Pinpoint the cell where the given text exists, returning its (x, y) midpoint coordinate. 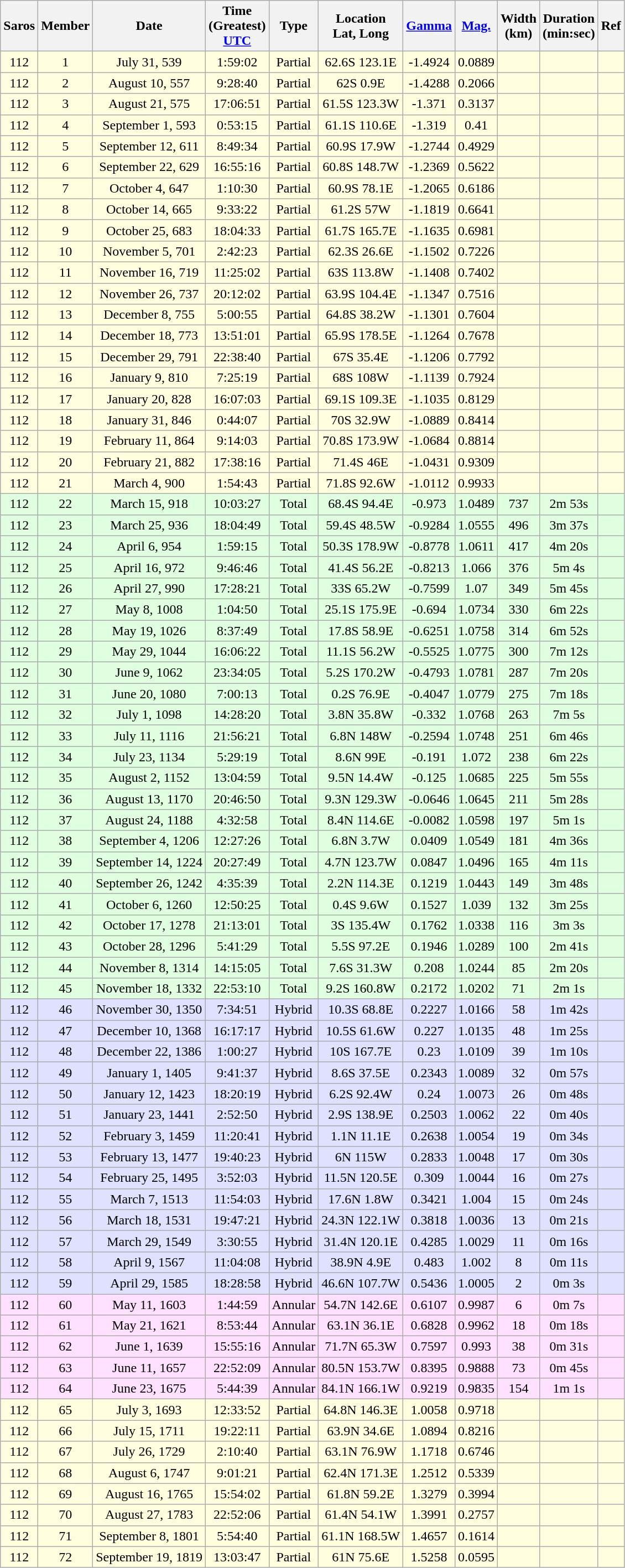
0.4929 (476, 146)
0.2S 76.9E (361, 694)
October 14, 665 (149, 209)
1.0775 (476, 652)
-1.1819 (429, 209)
April 6, 954 (149, 546)
9 (65, 230)
31 (65, 694)
1.0758 (476, 630)
2m 20s (569, 968)
63S 113.8W (361, 272)
1.0645 (476, 799)
12:27:26 (237, 841)
October 4, 647 (149, 188)
1.0611 (476, 546)
2.9S 138.9E (361, 1115)
7m 5s (569, 715)
0m 40s (569, 1115)
7m 12s (569, 652)
10.5S 61.6W (361, 1031)
17.8S 58.9E (361, 630)
44 (65, 968)
61.8N 59.2E (361, 1494)
March 29, 1549 (149, 1241)
11.1S 56.2W (361, 652)
8:49:34 (237, 146)
August 27, 1783 (149, 1515)
-1.371 (429, 104)
61 (65, 1326)
9:01:21 (237, 1473)
1.004 (476, 1199)
May 21, 1621 (149, 1326)
69.1S 109.3E (361, 399)
72 (65, 1557)
19:22:11 (237, 1431)
1:59:02 (237, 62)
0m 3s (569, 1283)
0.9718 (476, 1410)
-1.2065 (429, 188)
59.4S 48.5W (361, 525)
17:28:21 (237, 588)
1.0054 (476, 1136)
0m 16s (569, 1241)
9:14:03 (237, 441)
-0.694 (429, 609)
4:32:58 (237, 820)
31.4N 120.1E (361, 1241)
13:04:59 (237, 778)
May 19, 1026 (149, 630)
18:04:49 (237, 525)
7.6S 31.3W (361, 968)
1.1N 11.1E (361, 1136)
0.227 (429, 1031)
15:54:02 (237, 1494)
68S 108W (361, 378)
5m 55s (569, 778)
36 (65, 799)
-1.1035 (429, 399)
737 (519, 504)
-0.4047 (429, 694)
3m 37s (569, 525)
34 (65, 757)
11:20:41 (237, 1136)
0.1527 (429, 904)
August 10, 557 (149, 83)
35 (65, 778)
41 (65, 904)
14 (65, 336)
0.7792 (476, 357)
2:10:40 (237, 1452)
-1.1408 (429, 272)
June 23, 1675 (149, 1389)
-0.2594 (429, 736)
0.208 (429, 968)
61.1S 110.6E (361, 125)
September 22, 629 (149, 167)
6.8N 148W (361, 736)
1.4657 (429, 1536)
0.7597 (429, 1347)
2:52:50 (237, 1115)
33S 65.2W (361, 588)
40 (65, 883)
-0.9284 (429, 525)
November 18, 1332 (149, 989)
-0.6251 (429, 630)
5m 1s (569, 820)
1:04:50 (237, 609)
0.0595 (476, 1557)
1.0062 (476, 1115)
0.2503 (429, 1115)
0.2757 (476, 1515)
10:03:27 (237, 504)
0.6186 (476, 188)
-1.4288 (429, 83)
4m 11s (569, 862)
-1.319 (429, 125)
1.0135 (476, 1031)
May 29, 1044 (149, 652)
71.8S 92.6W (361, 483)
0m 7s (569, 1304)
June 1, 1639 (149, 1347)
7:00:13 (237, 694)
0m 34s (569, 1136)
1.072 (476, 757)
August 24, 1188 (149, 820)
62.6S 123.1E (361, 62)
154 (519, 1389)
August 2, 1152 (149, 778)
0.7402 (476, 272)
5m 45s (569, 588)
1.0748 (476, 736)
0.9219 (429, 1389)
5m 28s (569, 799)
70 (65, 1515)
-1.1347 (429, 294)
25 (65, 567)
70S 32.9W (361, 420)
27 (65, 609)
0.7226 (476, 251)
70.8S 173.9W (361, 441)
57 (65, 1241)
-0.8213 (429, 567)
September 12, 611 (149, 146)
149 (519, 883)
4 (65, 125)
50.3S 178.9W (361, 546)
63.9N 34.6E (361, 1431)
330 (519, 609)
9:46:46 (237, 567)
0.9987 (476, 1304)
March 7, 1513 (149, 1199)
251 (519, 736)
12 (65, 294)
Type (294, 26)
-0.332 (429, 715)
9:28:40 (237, 83)
-1.2744 (429, 146)
211 (519, 799)
25.1S 175.9E (361, 609)
22:53:10 (237, 989)
21 (65, 483)
1.002 (476, 1262)
0.7516 (476, 294)
February 11, 864 (149, 441)
49 (65, 1073)
0.3818 (429, 1220)
16:17:17 (237, 1031)
November 26, 737 (149, 294)
1.0779 (476, 694)
16:07:03 (237, 399)
62.3S 26.6E (361, 251)
0.5436 (429, 1283)
March 15, 918 (149, 504)
50 (65, 1094)
0:44:07 (237, 420)
1.0036 (476, 1220)
10.3S 68.8E (361, 1010)
Width(km) (519, 26)
1:44:59 (237, 1304)
62 (65, 1347)
March 4, 900 (149, 483)
0.6981 (476, 230)
16:55:16 (237, 167)
0.6828 (429, 1326)
2m 41s (569, 946)
November 30, 1350 (149, 1010)
41.4S 56.2E (361, 567)
0.5622 (476, 167)
22:52:09 (237, 1368)
June 9, 1062 (149, 673)
53 (65, 1157)
5:29:19 (237, 757)
-1.1635 (429, 230)
0.483 (429, 1262)
13:03:47 (237, 1557)
63.1N 36.1E (361, 1326)
1.0029 (476, 1241)
0.8395 (429, 1368)
November 16, 719 (149, 272)
1:59:15 (237, 546)
0m 31s (569, 1347)
7:34:51 (237, 1010)
-1.0112 (429, 483)
67S 35.4E (361, 357)
-1.0684 (429, 441)
0.4S 9.6W (361, 904)
9:33:22 (237, 209)
1.0166 (476, 1010)
-1.1139 (429, 378)
18:04:33 (237, 230)
July 15, 1711 (149, 1431)
10S 167.7E (361, 1052)
263 (519, 715)
1.0496 (476, 862)
1.0058 (429, 1410)
-0.8778 (429, 546)
3:52:03 (237, 1178)
1m 42s (569, 1010)
11:04:08 (237, 1262)
0.993 (476, 1347)
November 8, 1314 (149, 968)
-0.125 (429, 778)
September 19, 1819 (149, 1557)
287 (519, 673)
64.8N 146.3E (361, 1410)
23 (65, 525)
20:12:02 (237, 294)
11:54:03 (237, 1199)
0.5339 (476, 1473)
1.3279 (429, 1494)
13:51:01 (237, 336)
October 17, 1278 (149, 925)
0m 48s (569, 1094)
-0.973 (429, 504)
3m 3s (569, 925)
9.5N 14.4W (361, 778)
0m 45s (569, 1368)
1.0555 (476, 525)
73 (519, 1368)
2.2N 114.3E (361, 883)
September 4, 1206 (149, 841)
5:00:55 (237, 315)
64 (65, 1389)
July 26, 1729 (149, 1452)
5:54:40 (237, 1536)
24.3N 122.1W (361, 1220)
20:27:49 (237, 862)
0.9835 (476, 1389)
4m 36s (569, 841)
September 26, 1242 (149, 883)
18:20:19 (237, 1094)
63.9S 104.4E (361, 294)
1:54:43 (237, 483)
65 (65, 1410)
17.6N 1.8W (361, 1199)
20 (65, 462)
0.1946 (429, 946)
0.6107 (429, 1304)
0.0847 (429, 862)
August 21, 575 (149, 104)
0.9309 (476, 462)
1.0549 (476, 841)
6.8N 3.7W (361, 841)
0m 57s (569, 1073)
-1.1502 (429, 251)
376 (519, 567)
22:38:40 (237, 357)
September 8, 1801 (149, 1536)
63.1N 76.9W (361, 1452)
1.0048 (476, 1157)
July 31, 539 (149, 62)
52 (65, 1136)
1.0202 (476, 989)
42 (65, 925)
February 21, 882 (149, 462)
23:34:05 (237, 673)
0.309 (429, 1178)
0.7678 (476, 336)
60.9S 17.9W (361, 146)
Date (149, 26)
Member (65, 26)
3:30:55 (237, 1241)
12:50:25 (237, 904)
-1.2369 (429, 167)
1.039 (476, 904)
21:13:01 (237, 925)
54.7N 142.6E (361, 1304)
April 29, 1585 (149, 1283)
July 3, 1693 (149, 1410)
61.2S 57W (361, 209)
1.0443 (476, 883)
24 (65, 546)
-1.1264 (429, 336)
22:52:06 (237, 1515)
-0.7599 (429, 588)
1m 10s (569, 1052)
9.2S 160.8W (361, 989)
64.8S 38.2W (361, 315)
1.07 (476, 588)
56 (65, 1220)
0.2066 (476, 83)
68 (65, 1473)
0.1614 (476, 1536)
225 (519, 778)
-1.0889 (429, 420)
71.7N 65.3W (361, 1347)
September 14, 1224 (149, 862)
19:47:21 (237, 1220)
15:55:16 (237, 1347)
0.23 (429, 1052)
0.6746 (476, 1452)
1.0734 (476, 609)
1.0089 (476, 1073)
1.0768 (476, 715)
0m 21s (569, 1220)
0.41 (476, 125)
0.1219 (429, 883)
55 (65, 1199)
37 (65, 820)
June 20, 1080 (149, 694)
417 (519, 546)
LocationLat, Long (361, 26)
May 8, 1008 (149, 609)
0.8414 (476, 420)
3.8N 35.8W (361, 715)
-0.0646 (429, 799)
0.2343 (429, 1073)
69 (65, 1494)
349 (519, 588)
7m 18s (569, 694)
December 10, 1368 (149, 1031)
1.066 (476, 567)
4.7N 123.7W (361, 862)
18:28:58 (237, 1283)
April 16, 972 (149, 567)
0.8129 (476, 399)
0.2638 (429, 1136)
11.5N 120.5E (361, 1178)
17:06:51 (237, 104)
7 (65, 188)
21:56:21 (237, 736)
0.2833 (429, 1157)
47 (65, 1031)
0.9933 (476, 483)
19:40:23 (237, 1157)
0.6641 (476, 209)
8.4N 114.6E (361, 820)
-1.0431 (429, 462)
60 (65, 1304)
1.0685 (476, 778)
16:06:22 (237, 652)
314 (519, 630)
December 22, 1386 (149, 1052)
June 11, 1657 (149, 1368)
October 25, 683 (149, 230)
Mag. (476, 26)
11:25:02 (237, 272)
1 (65, 62)
0:53:15 (237, 125)
December 29, 791 (149, 357)
0.1762 (429, 925)
9:41:37 (237, 1073)
61N 75.6E (361, 1557)
60.9S 78.1E (361, 188)
0m 18s (569, 1326)
-0.5525 (429, 652)
1.0598 (476, 820)
46.6N 107.7W (361, 1283)
100 (519, 946)
February 3, 1459 (149, 1136)
-0.0082 (429, 820)
July 1, 1098 (149, 715)
62.4N 171.3E (361, 1473)
46 (65, 1010)
61.1N 168.5W (361, 1536)
300 (519, 652)
8:53:44 (237, 1326)
0.4285 (429, 1241)
67 (65, 1452)
January 31, 846 (149, 420)
5 (65, 146)
12:33:52 (237, 1410)
116 (519, 925)
85 (519, 968)
0.0409 (429, 841)
0m 11s (569, 1262)
November 5, 701 (149, 251)
February 25, 1495 (149, 1178)
238 (519, 757)
2:42:23 (237, 251)
1.0338 (476, 925)
197 (519, 820)
October 28, 1296 (149, 946)
8.6N 99E (361, 757)
January 20, 828 (149, 399)
January 12, 1423 (149, 1094)
45 (65, 989)
14:28:20 (237, 715)
3 (65, 104)
-1.4924 (429, 62)
66 (65, 1431)
3S 135.4W (361, 925)
5.5S 97.2E (361, 946)
December 8, 755 (149, 315)
14:15:05 (237, 968)
January 9, 810 (149, 378)
65.9S 178.5E (361, 336)
0.8814 (476, 441)
0.3421 (429, 1199)
20:46:50 (237, 799)
October 6, 1260 (149, 904)
28 (65, 630)
Gamma (429, 26)
5:44:39 (237, 1389)
5:41:29 (237, 946)
0m 27s (569, 1178)
0.0889 (476, 62)
0.9888 (476, 1368)
0.3137 (476, 104)
January 1, 1405 (149, 1073)
July 11, 1116 (149, 736)
-0.191 (429, 757)
29 (65, 652)
71.4S 46E (361, 462)
275 (519, 694)
0.9962 (476, 1326)
63 (65, 1368)
30 (65, 673)
1.0109 (476, 1052)
0m 30s (569, 1157)
March 18, 1531 (149, 1220)
1.0005 (476, 1283)
38.9N 4.9E (361, 1262)
84.1N 166.1W (361, 1389)
132 (519, 904)
61.4N 54.1W (361, 1515)
6m 52s (569, 630)
62S 0.9E (361, 83)
August 13, 1170 (149, 799)
1:10:30 (237, 188)
165 (519, 862)
1.0489 (476, 504)
August 16, 1765 (149, 1494)
0.2172 (429, 989)
1m 1s (569, 1389)
181 (519, 841)
1.3991 (429, 1515)
17:38:16 (237, 462)
54 (65, 1178)
4:35:39 (237, 883)
9.3N 129.3W (361, 799)
80.5N 153.7W (361, 1368)
6.2S 92.4W (361, 1094)
1.0894 (429, 1431)
51 (65, 1115)
6m 46s (569, 736)
5.2S 170.2W (361, 673)
April 27, 990 (149, 588)
0.7604 (476, 315)
496 (519, 525)
5m 4s (569, 567)
September 1, 593 (149, 125)
-0.4793 (429, 673)
43 (65, 946)
3m 48s (569, 883)
1.0073 (476, 1094)
Ref (611, 26)
4m 20s (569, 546)
7m 20s (569, 673)
February 13, 1477 (149, 1157)
8.6S 37.5E (361, 1073)
1m 25s (569, 1031)
Saros (19, 26)
8:37:49 (237, 630)
July 23, 1134 (149, 757)
68.4S 94.4E (361, 504)
0.3994 (476, 1494)
61.5S 123.3W (361, 104)
1.0044 (476, 1178)
1.0781 (476, 673)
33 (65, 736)
1.1718 (429, 1452)
2m 1s (569, 989)
7:25:19 (237, 378)
0.7924 (476, 378)
Duration(min:sec) (569, 26)
April 9, 1567 (149, 1262)
August 6, 1747 (149, 1473)
December 18, 773 (149, 336)
0m 24s (569, 1199)
60.8S 148.7W (361, 167)
0.8216 (476, 1431)
0.24 (429, 1094)
-1.1301 (429, 315)
1.2512 (429, 1473)
61.7S 165.7E (361, 230)
6N 115W (361, 1157)
1:00:27 (237, 1052)
March 25, 936 (149, 525)
59 (65, 1283)
2m 53s (569, 504)
10 (65, 251)
January 23, 1441 (149, 1115)
3m 25s (569, 904)
0.2227 (429, 1010)
May 11, 1603 (149, 1304)
1.0244 (476, 968)
-1.1206 (429, 357)
Time(Greatest)UTC (237, 26)
1.5258 (429, 1557)
1.0289 (476, 946)
